Determine the [X, Y] coordinate at the center of the cell enclosing the given text.  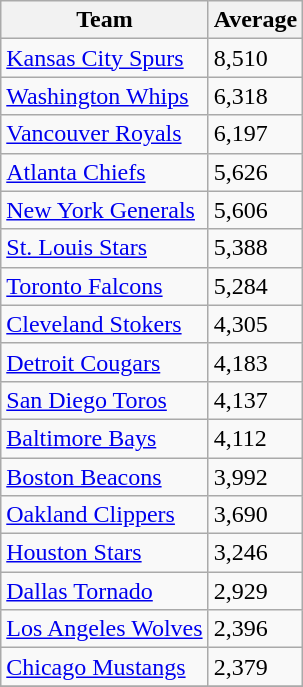
2,396 [256, 629]
Atlanta Chiefs [104, 172]
5,606 [256, 210]
5,388 [256, 248]
5,284 [256, 286]
Kansas City Spurs [104, 58]
2,379 [256, 667]
3,246 [256, 553]
Vancouver Royals [104, 134]
4,137 [256, 400]
Average [256, 20]
6,318 [256, 96]
Detroit Cougars [104, 362]
4,112 [256, 438]
5,626 [256, 172]
2,929 [256, 591]
Washington Whips [104, 96]
Baltimore Bays [104, 438]
Cleveland Stokers [104, 324]
Team [104, 20]
New York Generals [104, 210]
Houston Stars [104, 553]
4,305 [256, 324]
Dallas Tornado [104, 591]
6,197 [256, 134]
Boston Beacons [104, 477]
St. Louis Stars [104, 248]
Oakland Clippers [104, 515]
4,183 [256, 362]
3,992 [256, 477]
8,510 [256, 58]
San Diego Toros [104, 400]
Toronto Falcons [104, 286]
Los Angeles Wolves [104, 629]
3,690 [256, 515]
Chicago Mustangs [104, 667]
